From the cell containing the given text, extract its center point as [X, Y] coordinate. 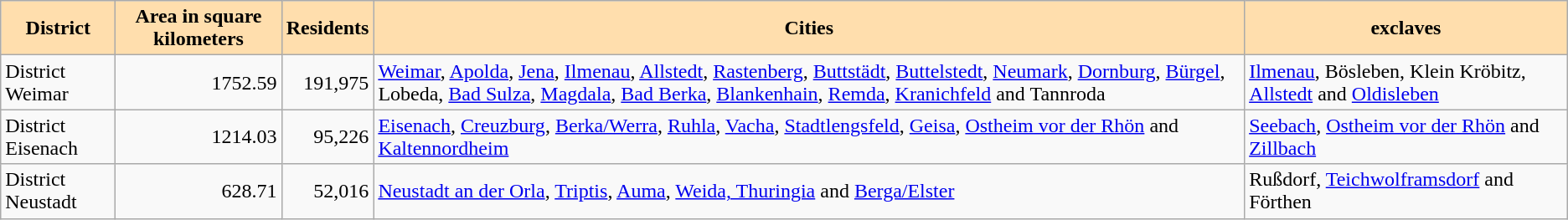
Area in square kilometers [199, 28]
Cities [809, 28]
1214.03 [199, 137]
Residents [328, 28]
95,226 [328, 137]
District Weimar [59, 82]
exclaves [1406, 28]
District Neustadt [59, 191]
191,975 [328, 82]
Ilmenau, Bösleben, Klein Kröbitz, Allstedt and Oldisleben [1406, 82]
Neustadt an der Orla, Triptis, Auma, Weida, Thuringia and Berga/Elster [809, 191]
District Eisenach [59, 137]
District [59, 28]
1752.59 [199, 82]
Seebach, Ostheim vor der Rhön and Zillbach [1406, 137]
Eisenach, Creuzburg, Berka/Werra, Ruhla, Vacha, Stadtlengsfeld, Geisa, Ostheim vor der Rhön and Kaltennordheim [809, 137]
Rußdorf, Teichwolframsdorf and Förthen [1406, 191]
628.71 [199, 191]
52,016 [328, 191]
